Detect which cell encompasses the target text, then output its (x, y) center coordinate. 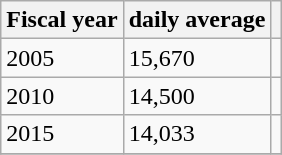
2005 (62, 58)
14,500 (197, 96)
14,033 (197, 134)
Fiscal year (62, 20)
2010 (62, 96)
daily average (197, 20)
2015 (62, 134)
15,670 (197, 58)
